Scan for the cell matching the given text and deliver its (x, y) coordinate at center. 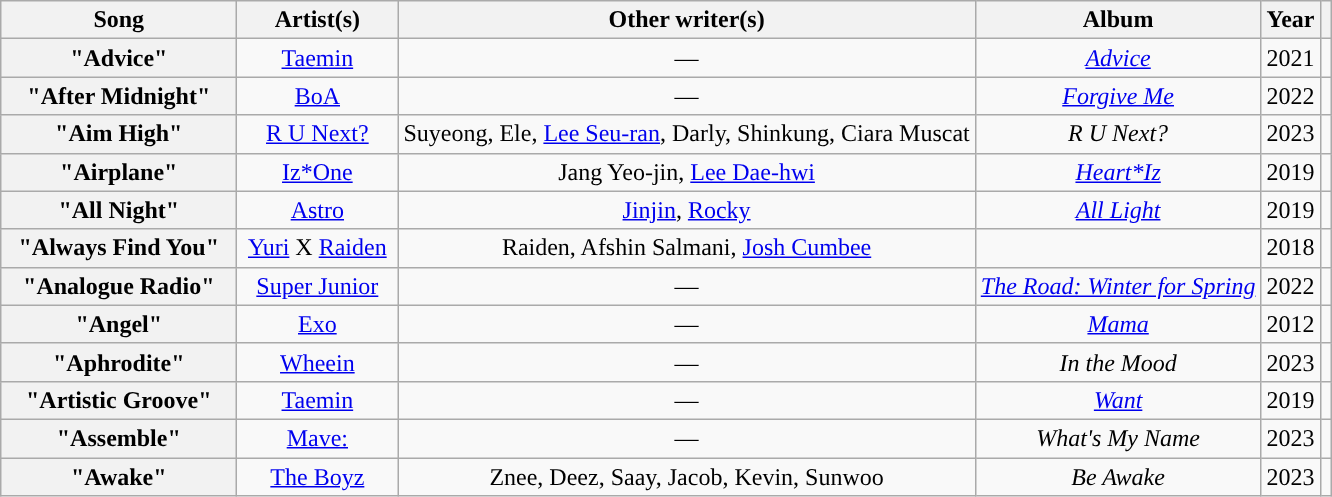
Jang Yeo-jin, Lee Dae-hwi (686, 172)
Iz*One (318, 172)
Be Awake (1118, 477)
Znee, Deez, Saay, Jacob, Kevin, Sunwoo (686, 477)
What's My Name (1118, 438)
Artist(s) (318, 20)
All Light (1118, 210)
Forgive Me (1118, 96)
"Artistic Groove" (119, 400)
"Awake" (119, 477)
"Aim High" (119, 134)
Astro (318, 210)
Album (1118, 20)
"Airplane" (119, 172)
"Analogue Radio" (119, 286)
"After Midnight" (119, 96)
Exo (318, 324)
In the Mood (1118, 362)
Year (1290, 20)
The Boyz (318, 477)
Suyeong, Ele, Lee Seu-ran, Darly, Shinkung, Ciara Muscat (686, 134)
"Angel" (119, 324)
Heart*Iz (1118, 172)
Mave: (318, 438)
The Road: Winter for Spring (1118, 286)
Other writer(s) (686, 20)
BoA (318, 96)
"Always Find You" (119, 248)
Wheein (318, 362)
Song (119, 20)
2018 (1290, 248)
Want (1118, 400)
2021 (1290, 58)
Advice (1118, 58)
"Assemble" (119, 438)
"Advice" (119, 58)
Jinjin, Rocky (686, 210)
Super Junior (318, 286)
2012 (1290, 324)
Mama (1118, 324)
"All Night" (119, 210)
Raiden, Afshin Salmani, Josh Cumbee (686, 248)
"Aphrodite" (119, 362)
Yuri X Raiden (318, 248)
